Detect which cell encompasses the target text, then output its [X, Y] center coordinate. 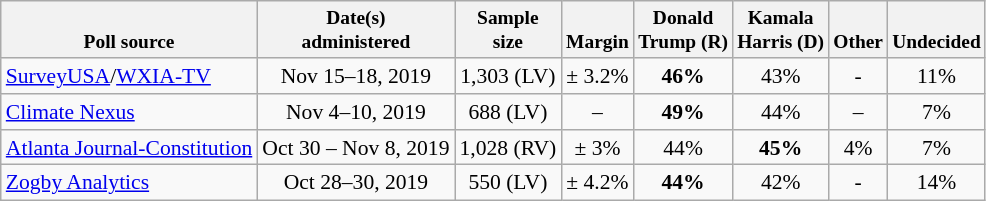
Margin [597, 30]
± 3% [597, 148]
± 3.2% [597, 76]
Atlanta Journal-Constitution [130, 148]
SurveyUSA/WXIA-TV [130, 76]
14% [937, 183]
KamalaHarris (D) [781, 30]
Samplesize [508, 30]
Poll source [130, 30]
Other [858, 30]
1,028 (RV) [508, 148]
46% [684, 76]
11% [937, 76]
4% [858, 148]
DonaldTrump (R) [684, 30]
Nov 15–18, 2019 [356, 76]
Zogby Analytics [130, 183]
Undecided [937, 30]
Climate Nexus [130, 112]
550 (LV) [508, 183]
Oct 30 – Nov 8, 2019 [356, 148]
49% [684, 112]
1,303 (LV) [508, 76]
± 4.2% [597, 183]
Date(s)administered [356, 30]
688 (LV) [508, 112]
45% [781, 148]
Oct 28–30, 2019 [356, 183]
42% [781, 183]
43% [781, 76]
Nov 4–10, 2019 [356, 112]
